Search for the cell housing the specified text and yield its [X, Y] center coordinate. 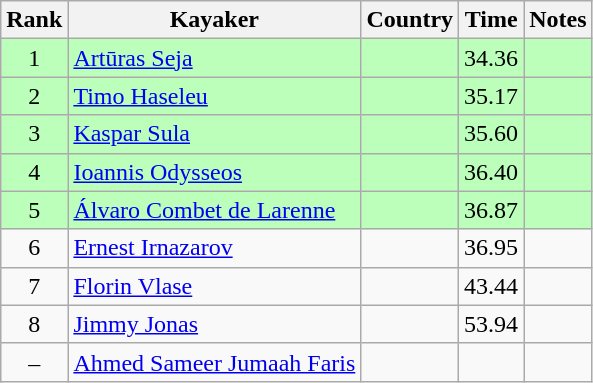
43.44 [492, 286]
Artūras Seja [214, 58]
6 [34, 248]
Ahmed Sameer Jumaah Faris [214, 362]
Kaspar Sula [214, 134]
– [34, 362]
2 [34, 96]
Country [410, 20]
Rank [34, 20]
53.94 [492, 324]
34.36 [492, 58]
Timo Haseleu [214, 96]
4 [34, 172]
35.60 [492, 134]
8 [34, 324]
5 [34, 210]
7 [34, 286]
3 [34, 134]
36.40 [492, 172]
Jimmy Jonas [214, 324]
36.87 [492, 210]
Time [492, 20]
35.17 [492, 96]
1 [34, 58]
36.95 [492, 248]
Kayaker [214, 20]
Álvaro Combet de Larenne [214, 210]
Notes [558, 20]
Florin Vlase [214, 286]
Ernest Irnazarov [214, 248]
Ioannis Odysseos [214, 172]
